Return [X, Y] of the center of cell containing provided text 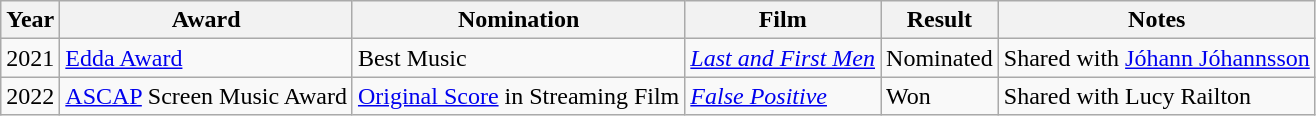
Won [940, 96]
Year [30, 20]
2021 [30, 58]
Film [783, 20]
2022 [30, 96]
Award [206, 20]
Best Music [518, 58]
Shared with Lucy Railton [1156, 96]
False Positive [783, 96]
Last and First Men [783, 58]
Shared with Jóhann Jóhannsson [1156, 58]
Nominated [940, 58]
Original Score in Streaming Film [518, 96]
Edda Award [206, 58]
Nomination [518, 20]
ASCAP Screen Music Award [206, 96]
Notes [1156, 20]
Result [940, 20]
